Return (X, Y) of the center of cell containing provided text 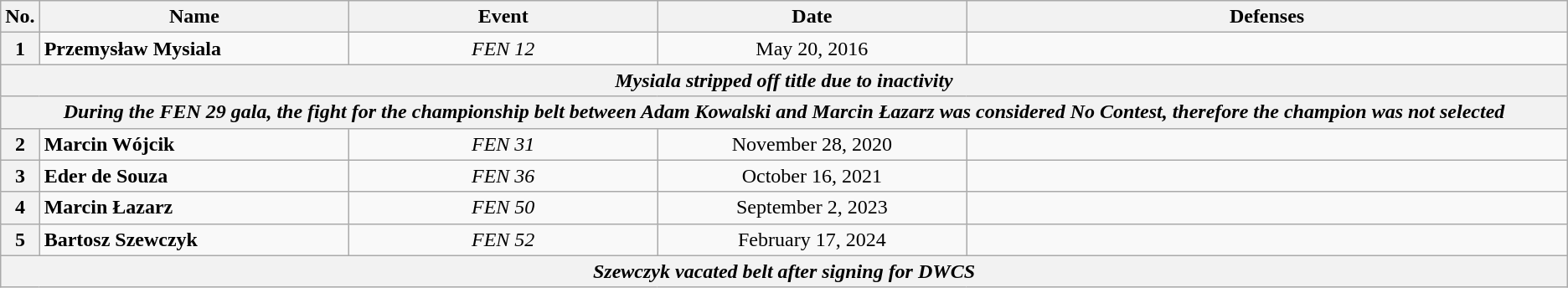
Defenses (1266, 17)
FEN 31 (503, 144)
FEN 36 (503, 176)
Mysiala stripped off title due to inactivity (784, 80)
Name (194, 17)
Marcin Wójcik (194, 144)
3 (20, 176)
November 28, 2020 (812, 144)
2 (20, 144)
February 17, 2024 (812, 239)
No. (20, 17)
Przemysław Mysiala (194, 49)
4 (20, 208)
September 2, 2023 (812, 208)
Szewczyk vacated belt after signing for DWCS (784, 271)
1 (20, 49)
FEN 52 (503, 239)
5 (20, 239)
Marcin Łazarz (194, 208)
October 16, 2021 (812, 176)
May 20, 2016 (812, 49)
Eder de Souza (194, 176)
FEN 12 (503, 49)
Date (812, 17)
FEN 50 (503, 208)
Bartosz Szewczyk (194, 239)
Event (503, 17)
